Identify which cell holds the provided text, then report its [X, Y] central coordinate. 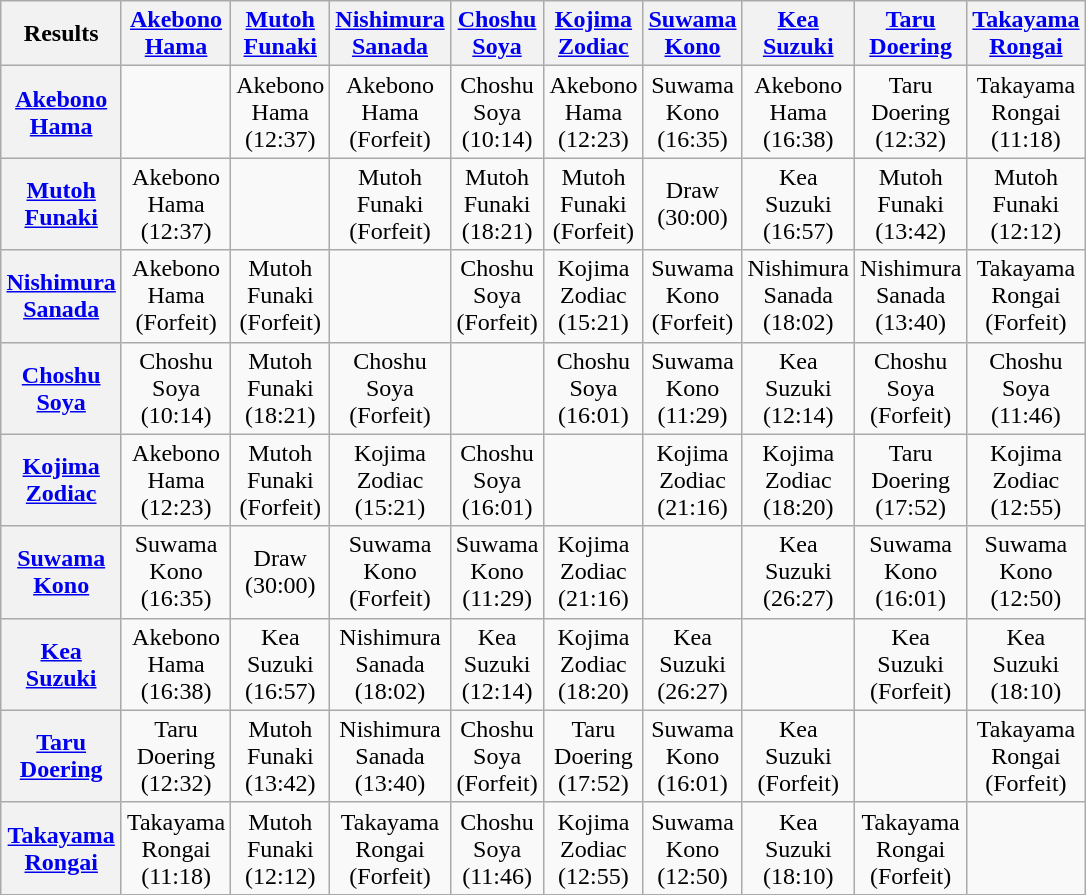
Results [61, 34]
